Pinpoint the cell where the given text exists, returning its (X, Y) midpoint coordinate. 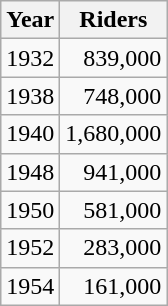
Riders (114, 20)
1954 (30, 286)
941,000 (114, 172)
581,000 (114, 210)
Year (30, 20)
283,000 (114, 248)
1,680,000 (114, 134)
1950 (30, 210)
1938 (30, 96)
1940 (30, 134)
161,000 (114, 286)
748,000 (114, 96)
1952 (30, 248)
1932 (30, 58)
839,000 (114, 58)
1948 (30, 172)
